Detect which cell encompasses the target text, then output its (X, Y) center coordinate. 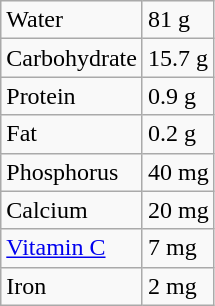
0.9 g (178, 96)
15.7 g (178, 58)
Iron (72, 286)
Calcium (72, 210)
2 mg (178, 286)
0.2 g (178, 134)
Fat (72, 134)
7 mg (178, 248)
Protein (72, 96)
Water (72, 20)
Vitamin C (72, 248)
81 g (178, 20)
20 mg (178, 210)
Phosphorus (72, 172)
Carbohydrate (72, 58)
40 mg (178, 172)
